From the cell containing the given text, extract its center point as (x, y) coordinate. 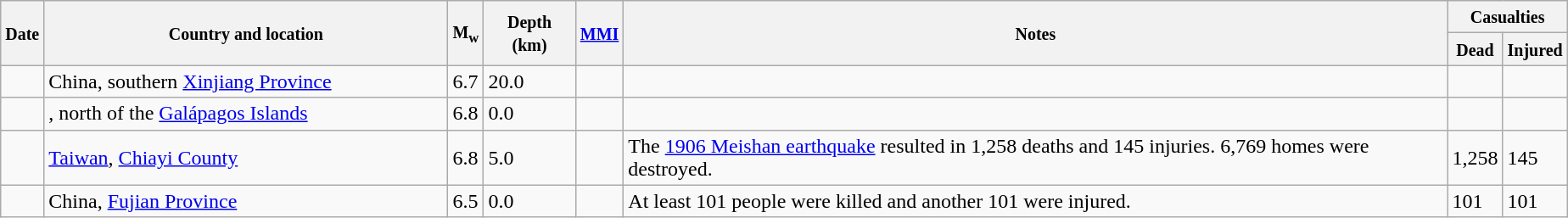
145 (1535, 158)
6.5 (466, 201)
1,258 (1475, 158)
Injured (1535, 49)
MMI (599, 33)
Casualties (1507, 17)
, north of the Galápagos Islands (246, 114)
6.7 (466, 81)
Taiwan, Chiayi County (246, 158)
20.0 (529, 81)
Depth (km) (529, 33)
Country and location (246, 33)
Notes (1035, 33)
The 1906 Meishan earthquake resulted in 1,258 deaths and 145 injuries. 6,769 homes were destroyed. (1035, 158)
China, southern Xinjiang Province (246, 81)
Mw (466, 33)
Dead (1475, 49)
5.0 (529, 158)
China, Fujian Province (246, 201)
At least 101 people were killed and another 101 were injured. (1035, 201)
Date (22, 33)
